Return (x, y) of the center of cell containing provided text 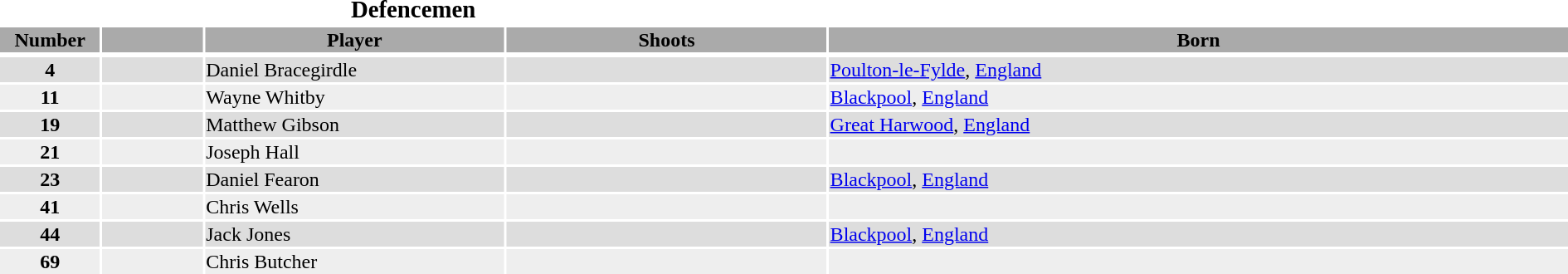
44 (50, 234)
Jack Jones (355, 234)
21 (50, 152)
Great Harwood, England (1198, 125)
Shoots (667, 40)
Wayne Whitby (355, 97)
4 (50, 70)
23 (50, 179)
Matthew Gibson (355, 125)
Number (50, 40)
Player (355, 40)
Poulton-le-Fylde, England (1198, 70)
Chris Butcher (355, 262)
Chris Wells (355, 207)
Daniel Bracegirdle (355, 70)
11 (50, 97)
69 (50, 262)
19 (50, 125)
Daniel Fearon (355, 179)
Born (1198, 40)
Joseph Hall (355, 152)
41 (50, 207)
